Determine the [x, y] coordinate at the center of the cell enclosing the given text.  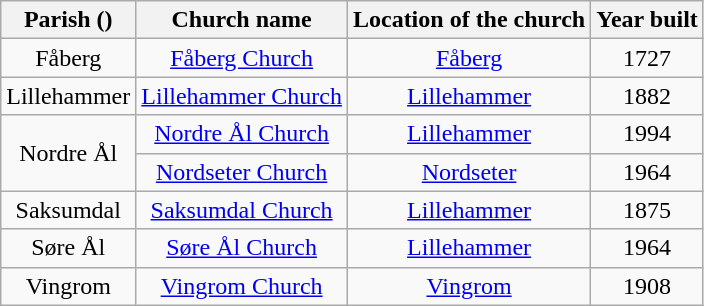
1875 [648, 210]
Nordseter Church [242, 172]
1908 [648, 286]
Saksumdal [68, 210]
Nordre Ål Church [242, 134]
Location of the church [468, 20]
Nordseter [468, 172]
1727 [648, 58]
Nordre Ål [68, 153]
Søre Ål Church [242, 248]
Church name [242, 20]
Fåberg Church [242, 58]
Saksumdal Church [242, 210]
Lillehammer Church [242, 96]
Søre Ål [68, 248]
Parish () [68, 20]
Vingrom Church [242, 286]
Year built [648, 20]
1882 [648, 96]
1994 [648, 134]
